Capture the cell that displays the provided text and extract its [x, y] central coordinate. 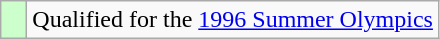
Qualified for the 1996 Summer Olympics [233, 20]
